Extract the (X, Y) coordinate from the center of the cell holding the provided text.  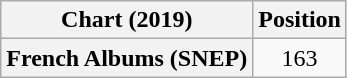
Position (300, 20)
French Albums (SNEP) (127, 58)
Chart (2019) (127, 20)
163 (300, 58)
